For the text-containing cell, return its midpoint in (X, Y) coordinate format. 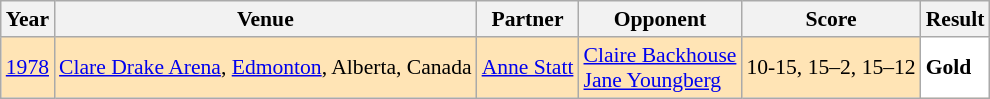
Anne Statt (528, 68)
10-15, 15–2, 15–12 (830, 68)
Partner (528, 19)
Score (830, 19)
Gold (956, 68)
Year (28, 19)
Result (956, 19)
Clare Drake Arena, Edmonton, Alberta, Canada (266, 68)
Claire Backhouse Jane Youngberg (660, 68)
1978 (28, 68)
Venue (266, 19)
Opponent (660, 19)
